Detect which cell encompasses the target text, then output its (x, y) center coordinate. 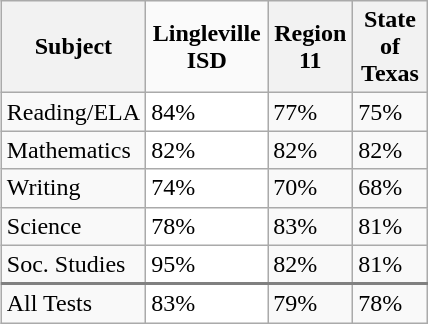
68% (390, 188)
70% (310, 188)
Soc. Studies (73, 264)
79% (310, 304)
State of Texas (390, 47)
Reading/ELA (73, 112)
Mathematics (73, 150)
Region 11 (310, 47)
74% (207, 188)
95% (207, 264)
84% (207, 112)
77% (310, 112)
Subject (73, 47)
Writing (73, 188)
75% (390, 112)
All Tests (73, 304)
Lingleville ISD (207, 47)
Science (73, 226)
